From the cell containing the given text, extract its center point as [x, y] coordinate. 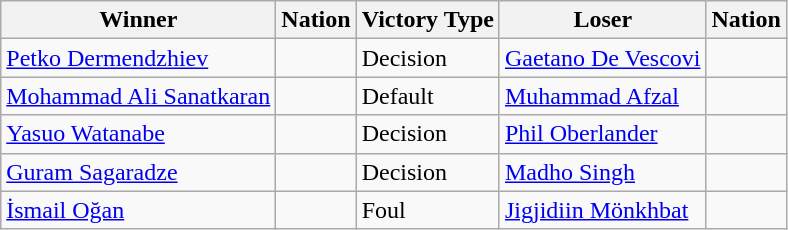
Loser [602, 20]
Jigjidiin Mönkhbat [602, 210]
Guram Sagaradze [138, 172]
Default [428, 96]
Gaetano De Vescovi [602, 58]
Petko Dermendzhiev [138, 58]
Yasuo Watanabe [138, 134]
Phil Oberlander [602, 134]
Foul [428, 210]
Winner [138, 20]
Muhammad Afzal [602, 96]
Madho Singh [602, 172]
Victory Type [428, 20]
Mohammad Ali Sanatkaran [138, 96]
İsmail Oğan [138, 210]
